Determine the (x, y) coordinate at the center of the cell enclosing the given text.  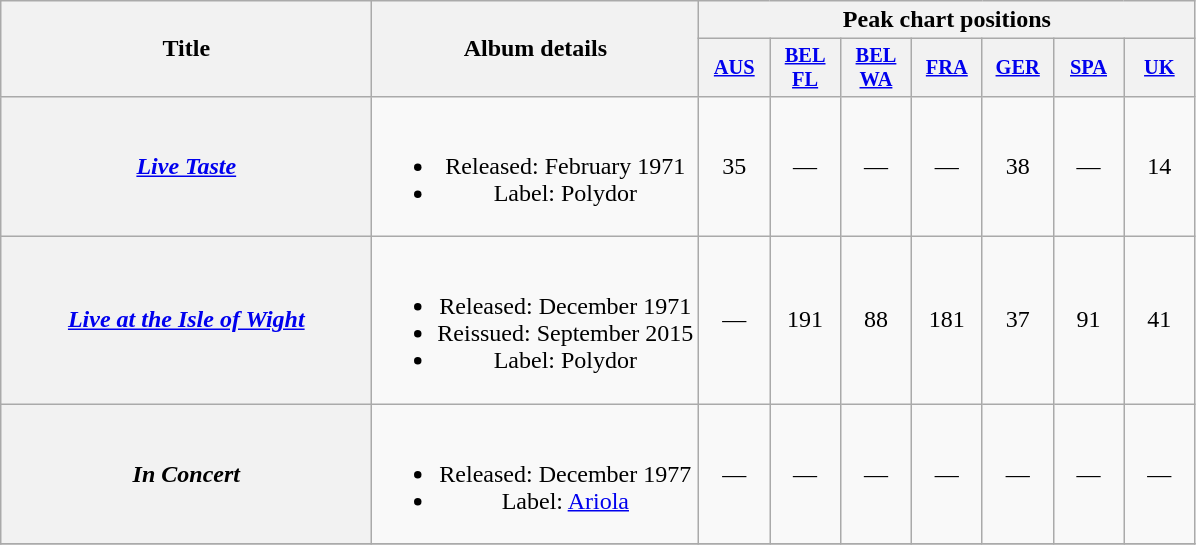
14 (1160, 166)
BELFL (806, 68)
88 (876, 320)
BELWA (876, 68)
35 (734, 166)
Peak chart positions (947, 20)
Title (186, 49)
FRA (946, 68)
Live Taste (186, 166)
In Concert (186, 474)
UK (1160, 68)
Released: February 1971Label: Polydor (536, 166)
91 (1088, 320)
SPA (1088, 68)
41 (1160, 320)
Album details (536, 49)
Released: December 1977Label: Ariola (536, 474)
AUS (734, 68)
38 (1018, 166)
Live at the Isle of Wight (186, 320)
191 (806, 320)
GER (1018, 68)
37 (1018, 320)
181 (946, 320)
Released: December 1971Reissued: September 2015Label: Polydor (536, 320)
